Search for the cell housing the specified text and yield its (X, Y) center coordinate. 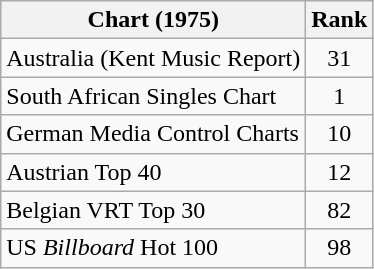
South African Singles Chart (154, 96)
German Media Control Charts (154, 134)
31 (340, 58)
Austrian Top 40 (154, 172)
Rank (340, 20)
98 (340, 248)
US Billboard Hot 100 (154, 248)
82 (340, 210)
1 (340, 96)
Chart (1975) (154, 20)
12 (340, 172)
Belgian VRT Top 30 (154, 210)
10 (340, 134)
Australia (Kent Music Report) (154, 58)
